Scan for the cell matching the given text and deliver its [X, Y] coordinate at center. 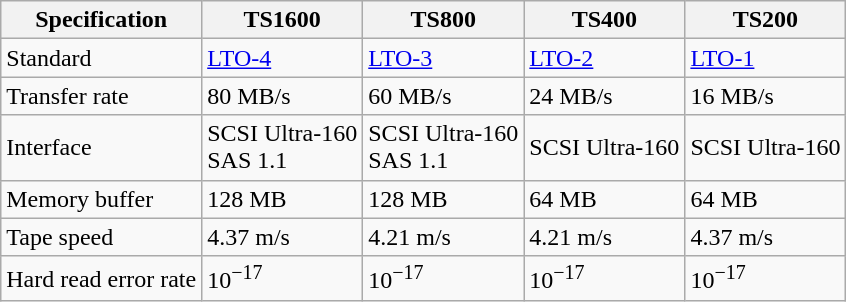
60 MB/s [444, 96]
Memory buffer [102, 199]
LTO-1 [766, 58]
Hard read error rate [102, 278]
TS400 [604, 20]
LTO-4 [282, 58]
LTO-3 [444, 58]
Tape speed [102, 237]
24 MB/s [604, 96]
80 MB/s [282, 96]
Transfer rate [102, 96]
TS800 [444, 20]
Standard [102, 58]
16 MB/s [766, 96]
LTO-2 [604, 58]
Interface [102, 148]
TS1600 [282, 20]
TS200 [766, 20]
Specification [102, 20]
